Search for the cell housing the specified text and yield its (X, Y) center coordinate. 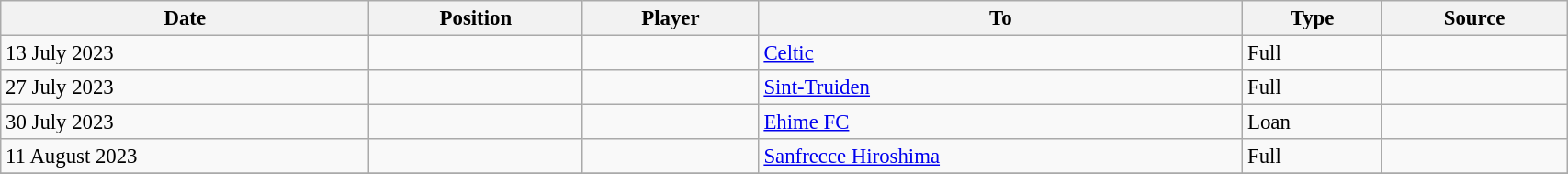
Source (1473, 18)
Ehime FC (1001, 122)
Celtic (1001, 53)
To (1001, 18)
11 August 2023 (186, 157)
30 July 2023 (186, 122)
Position (476, 18)
Sanfrecce Hiroshima (1001, 157)
Sint-Truiden (1001, 87)
Player (671, 18)
Type (1313, 18)
13 July 2023 (186, 53)
Loan (1313, 122)
Date (186, 18)
27 July 2023 (186, 87)
